Provide the (X, Y) coordinate of the cell's center where the given text is located.  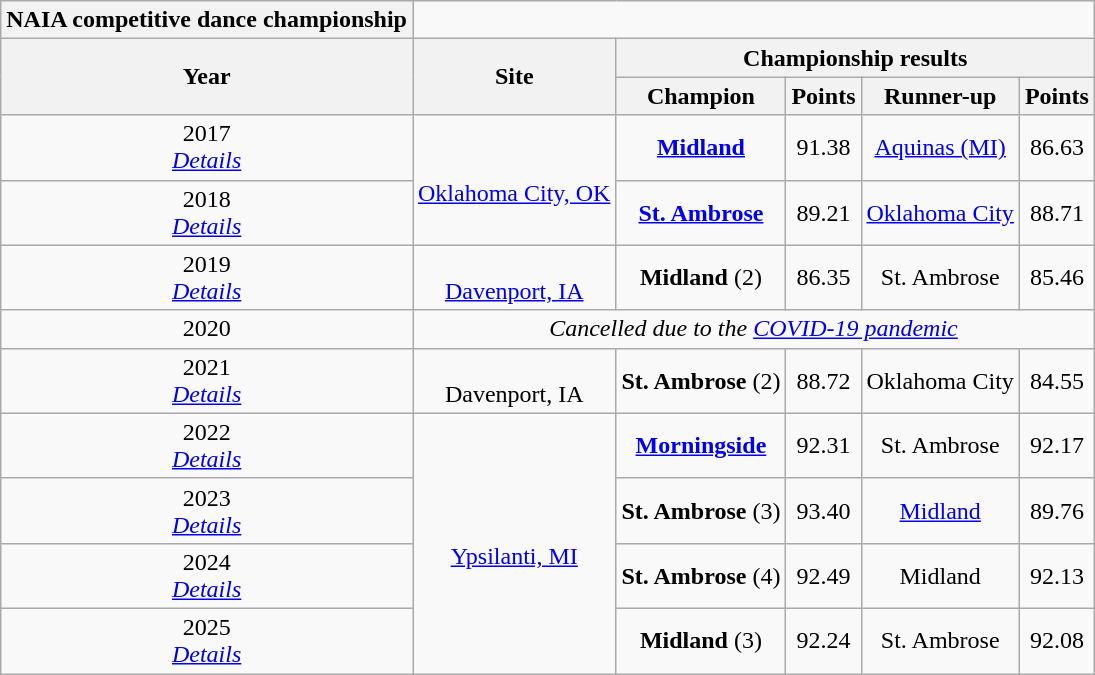
89.21 (824, 212)
88.72 (824, 380)
2020 (207, 329)
Champion (701, 96)
88.71 (1056, 212)
92.08 (1056, 640)
2017 Details (207, 148)
92.24 (824, 640)
2021 Details (207, 380)
2024 Details (207, 576)
93.40 (824, 510)
Oklahoma City, OK (514, 180)
Runner-up (940, 96)
Cancelled due to the COVID-19 pandemic (753, 329)
2019 Details (207, 278)
2018 Details (207, 212)
92.13 (1056, 576)
2025 Details (207, 640)
Midland (2) (701, 278)
St. Ambrose (4) (701, 576)
St. Ambrose (3) (701, 510)
2022 Details (207, 446)
Championship results (855, 58)
85.46 (1056, 278)
89.76 (1056, 510)
St. Ambrose (2) (701, 380)
86.35 (824, 278)
Midland (3) (701, 640)
NAIA competitive dance championship (207, 20)
92.49 (824, 576)
2023 Details (207, 510)
92.31 (824, 446)
Aquinas (MI) (940, 148)
91.38 (824, 148)
92.17 (1056, 446)
Morningside (701, 446)
Site (514, 77)
Ypsilanti, MI (514, 543)
Year (207, 77)
86.63 (1056, 148)
84.55 (1056, 380)
